Pinpoint the cell where the given text exists, returning its (X, Y) midpoint coordinate. 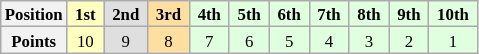
10 (86, 40)
3rd (169, 14)
3 (369, 40)
Points (34, 40)
1 (453, 40)
6 (249, 40)
7th (329, 14)
5 (289, 40)
4th (209, 14)
4 (329, 40)
2 (409, 40)
2nd (126, 14)
7 (209, 40)
5th (249, 14)
8th (369, 14)
10th (453, 14)
Position (34, 14)
9th (409, 14)
6th (289, 14)
1st (86, 14)
8 (169, 40)
9 (126, 40)
